Return the (x, y) coordinate for the center point of the cell that contains the specified text.  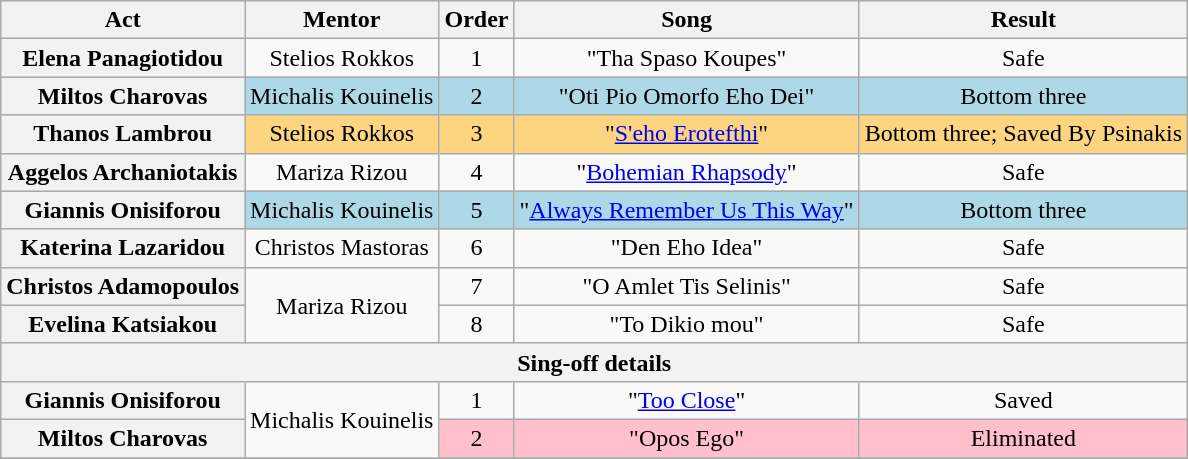
7 (476, 286)
Christos Mastoras (342, 248)
5 (476, 210)
Katerina Lazaridou (123, 248)
Sing-off details (594, 362)
Result (1023, 20)
"S'eho Erotefthi" (686, 134)
Act (123, 20)
"Den Eho Idea" (686, 248)
Elena Panagiotidou (123, 58)
Thanos Lambrou (123, 134)
Christos Adamopoulos (123, 286)
Evelina Katsiakou (123, 324)
8 (476, 324)
Aggelos Archaniotakis (123, 172)
"Always Remember Us This Way" (686, 210)
Eliminated (1023, 438)
Bottom three; Saved By Psinakis (1023, 134)
"Tha Spaso Koupes" (686, 58)
"Bohemian Rhapsody" (686, 172)
"Too Close" (686, 400)
"Opos Ego" (686, 438)
"To Dikio mou" (686, 324)
Order (476, 20)
3 (476, 134)
"O Amlet Tis Selinis" (686, 286)
Song (686, 20)
4 (476, 172)
Mentor (342, 20)
6 (476, 248)
Saved (1023, 400)
"Oti Pio Omorfo Eho Dei" (686, 96)
